Search for the cell housing the specified text and yield its [X, Y] center coordinate. 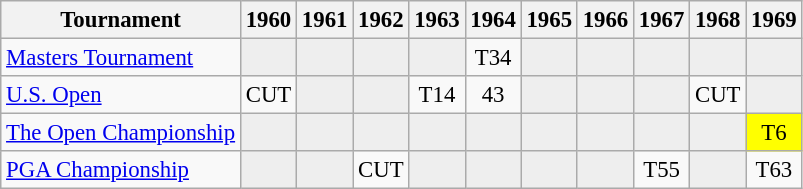
43 [493, 95]
1963 [437, 20]
1967 [661, 20]
T63 [774, 170]
T34 [493, 58]
1966 [605, 20]
1961 [325, 20]
T6 [774, 133]
U.S. Open [121, 95]
PGA Championship [121, 170]
1960 [268, 20]
1965 [549, 20]
Masters Tournament [121, 58]
1962 [381, 20]
The Open Championship [121, 133]
1969 [774, 20]
T55 [661, 170]
1964 [493, 20]
T14 [437, 95]
1968 [718, 20]
Tournament [121, 20]
